Search for the cell housing the specified text and yield its [X, Y] center coordinate. 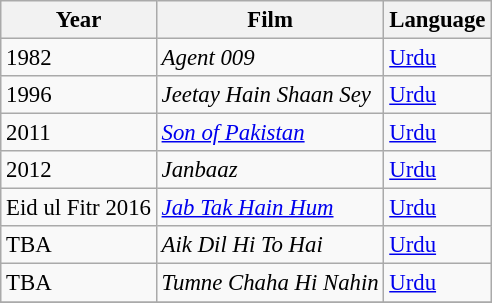
Jeetay Hain Shaan Sey [270, 95]
1982 [79, 58]
Film [270, 20]
1996 [79, 95]
Tumne Chaha Hi Nahin [270, 283]
Janbaaz [270, 170]
Eid ul Fitr 2016 [79, 208]
Year [79, 20]
Agent 009 [270, 58]
Son of Pakistan [270, 133]
Jab Tak Hain Hum [270, 208]
Language [438, 20]
2012 [79, 170]
2011 [79, 133]
Aik Dil Hi To Hai [270, 245]
